Search for the cell housing the specified text and yield its [X, Y] center coordinate. 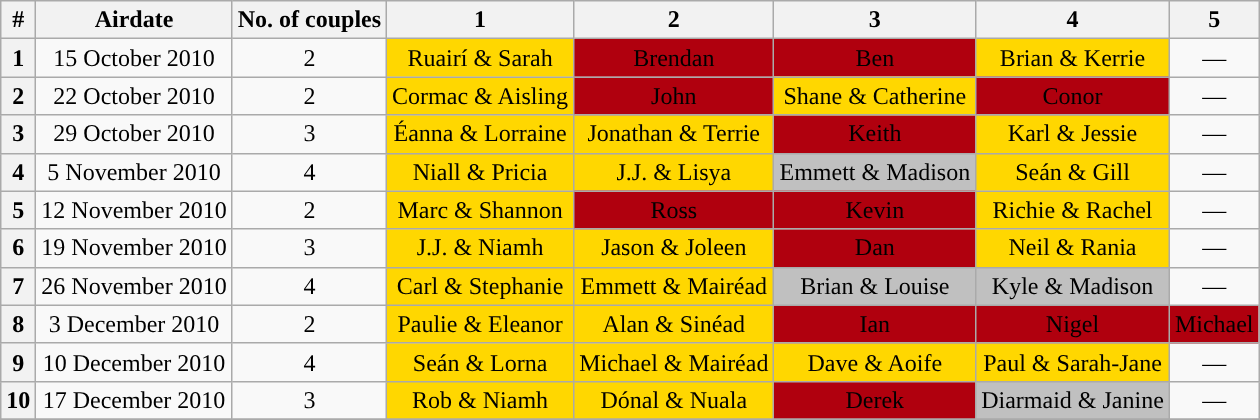
Neil & Rania [1073, 248]
12 November 2010 [134, 210]
6 [18, 248]
19 November 2010 [134, 248]
# [18, 20]
17 December 2010 [134, 400]
Seán & Gill [1073, 172]
Emmett & Madison [875, 172]
Michael & Mairéad [674, 362]
10 December 2010 [134, 362]
Marc & Shannon [480, 210]
Emmett & Mairéad [674, 286]
Shane & Catherine [875, 96]
5 November 2010 [134, 172]
3 December 2010 [134, 324]
Kevin [875, 210]
Niall & Pricia [480, 172]
Kyle & Madison [1073, 286]
Karl & Jessie [1073, 134]
29 October 2010 [134, 134]
Rob & Niamh [480, 400]
Brian & Louise [875, 286]
Seán & Lorna [480, 362]
J.J. & Niamh [480, 248]
No. of couples [309, 20]
Derek [875, 400]
Carl & Stephanie [480, 286]
Michael [1214, 324]
Conor [1073, 96]
Richie & Rachel [1073, 210]
22 October 2010 [134, 96]
Keith [875, 134]
J.J. & Lisya [674, 172]
Brian & Kerrie [1073, 58]
10 [18, 400]
Paul & Sarah-Jane [1073, 362]
Diarmaid & Janine [1073, 400]
Brendan [674, 58]
Nigel [1073, 324]
Ian [875, 324]
26 November 2010 [134, 286]
15 October 2010 [134, 58]
Ruairí & Sarah [480, 58]
Alan & Sinéad [674, 324]
Ross [674, 210]
Ben [875, 58]
Dónal & Nuala [674, 400]
Cormac & Aisling [480, 96]
8 [18, 324]
John [674, 96]
Dan [875, 248]
Dave & Aoife [875, 362]
7 [18, 286]
Éanna & Lorraine [480, 134]
Jason & Joleen [674, 248]
Paulie & Eleanor [480, 324]
Jonathan & Terrie [674, 134]
9 [18, 362]
Airdate [134, 20]
